Scan for the cell matching the given text and deliver its (X, Y) coordinate at center. 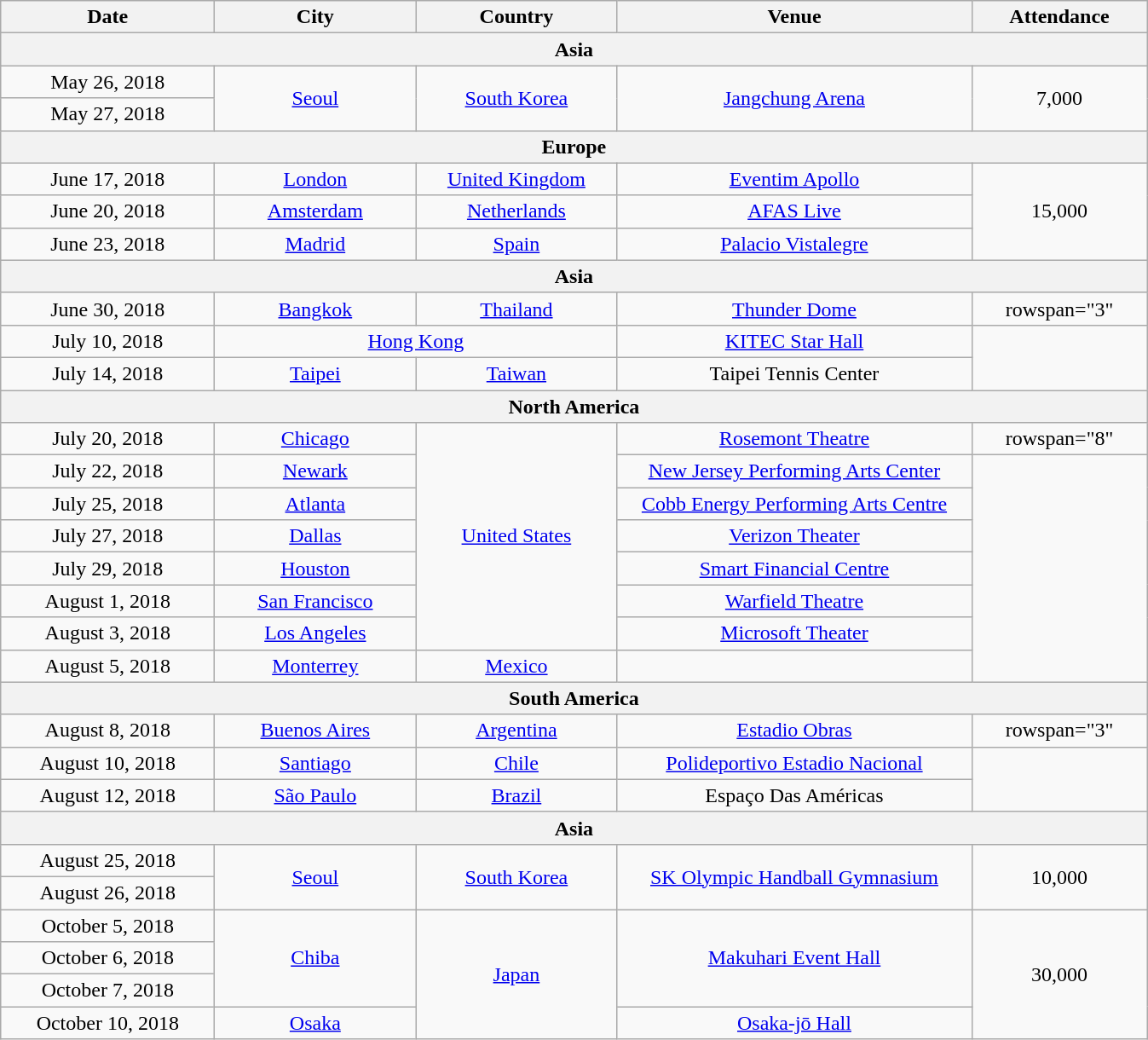
Polideportivo Estadio Nacional (794, 763)
Chiba (315, 957)
Thailand (516, 309)
City (315, 17)
Newark (315, 471)
Jangchung Arena (794, 98)
30,000 (1059, 974)
Madrid (315, 244)
San Francisco (315, 601)
rowspan="8" (1059, 439)
Verizon Theater (794, 536)
July 22, 2018 (107, 471)
United Kingdom (516, 179)
August 5, 2018 (107, 666)
October 7, 2018 (107, 991)
Japan (516, 974)
August 26, 2018 (107, 893)
Warfield Theatre (794, 601)
August 12, 2018 (107, 795)
July 10, 2018 (107, 341)
Atlanta (315, 504)
North America (574, 407)
Country (516, 17)
August 10, 2018 (107, 763)
Argentina (516, 731)
June 23, 2018 (107, 244)
June 17, 2018 (107, 179)
August 3, 2018 (107, 633)
Amsterdam (315, 211)
May 26, 2018 (107, 82)
Chicago (315, 439)
June 20, 2018 (107, 211)
SK Olympic Handball Gymnasium (794, 876)
August 25, 2018 (107, 860)
July 25, 2018 (107, 504)
Osaka-jō Hall (794, 1023)
August 8, 2018 (107, 731)
Eventim Apollo (794, 179)
Dallas (315, 536)
July 20, 2018 (107, 439)
Palacio Vistalegre (794, 244)
Netherlands (516, 211)
AFAS Live (794, 211)
October 10, 2018 (107, 1023)
Monterrey (315, 666)
Europe (574, 147)
Attendance (1059, 17)
Osaka (315, 1023)
Makuhari Event Hall (794, 957)
Brazil (516, 795)
Houston (315, 569)
7,000 (1059, 98)
Rosemont Theatre (794, 439)
October 6, 2018 (107, 958)
New Jersey Performing Arts Center (794, 471)
Date (107, 17)
London (315, 179)
October 5, 2018 (107, 925)
Smart Financial Centre (794, 569)
Cobb Energy Performing Arts Centre (794, 504)
Taipei (315, 373)
Bangkok (315, 309)
Espaço Das Américas (794, 795)
Santiago (315, 763)
July 14, 2018 (107, 373)
Chile (516, 763)
Venue (794, 17)
Hong Kong (416, 341)
Los Angeles (315, 633)
15,000 (1059, 211)
August 1, 2018 (107, 601)
Spain (516, 244)
June 30, 2018 (107, 309)
Buenos Aires (315, 731)
Mexico (516, 666)
United States (516, 536)
KITEC Star Hall (794, 341)
São Paulo (315, 795)
Taiwan (516, 373)
Taipei Tennis Center (794, 373)
Estadio Obras (794, 731)
May 27, 2018 (107, 114)
July 29, 2018 (107, 569)
Microsoft Theater (794, 633)
Thunder Dome (794, 309)
South America (574, 698)
10,000 (1059, 876)
July 27, 2018 (107, 536)
